Find where the given text appears and provide that cell's center as (X, Y) coordinate. 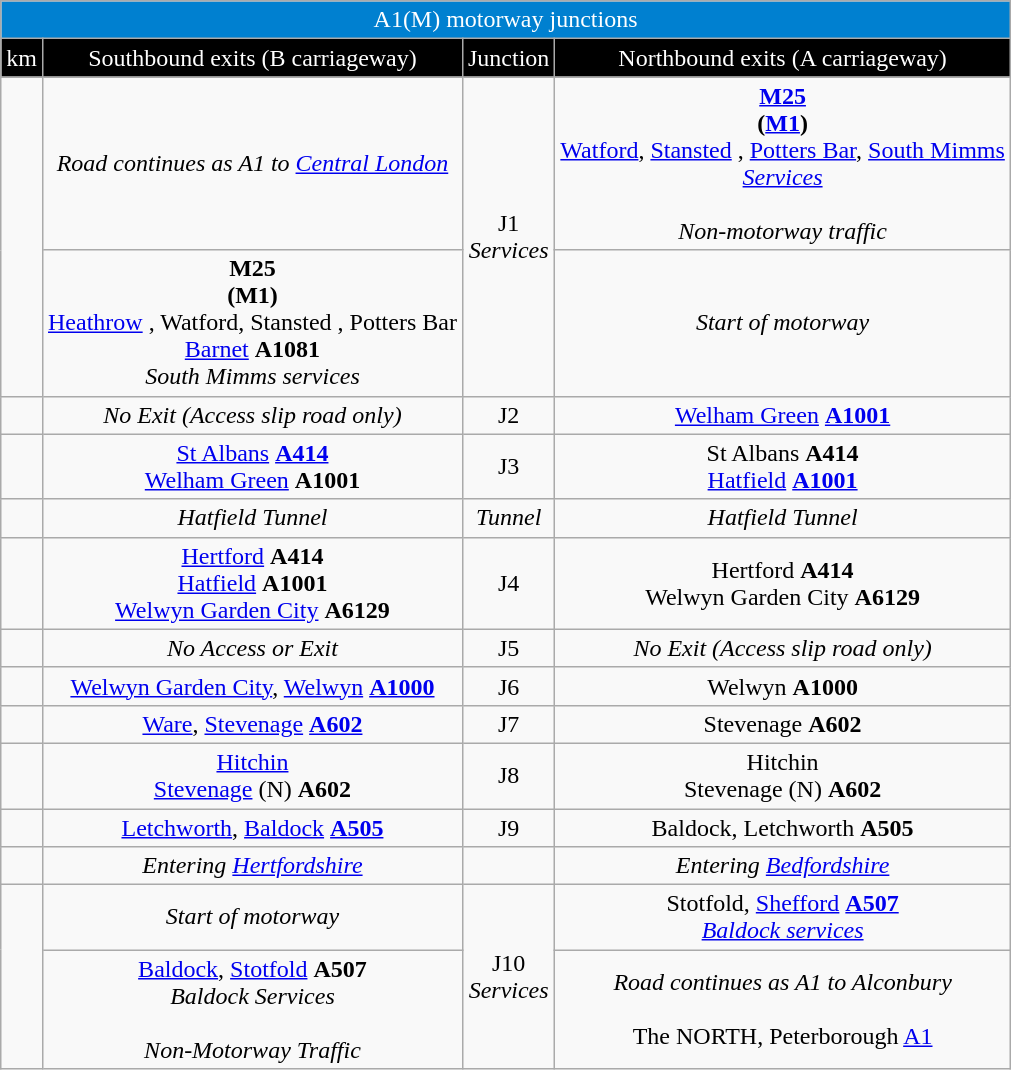
St Albans A414Hatfield A1001 (783, 466)
Southbound exits (B carriageway) (252, 58)
J3 (508, 466)
Road continues as A1 to Central London (252, 164)
Junction (508, 58)
J6 (508, 686)
Entering Bedfordshire (783, 866)
M25(M1)Heathrow , Watford, Stansted , Potters BarBarnet A1081South Mimms services (252, 323)
Ware, Stevenage A602 (252, 724)
J9 (508, 827)
J1Services (508, 236)
J2 (508, 415)
Entering Hertfordshire (252, 866)
Stevenage A602 (783, 724)
Hertford A414Welwyn Garden City A6129 (783, 583)
Road continues as A1 to AlconburyThe NORTH, Peterborough A1 (783, 1010)
J4 (508, 583)
A1(M) motorway junctions (506, 20)
km (22, 58)
Tunnel (508, 518)
Northbound exits (A carriageway) (783, 58)
Hertford A414 Hatfield A1001Welwyn Garden City A6129 (252, 583)
Welwyn A1000 (783, 686)
M25(M1)Watford, Stansted , Potters Bar, South MimmsServicesNon-motorway traffic (783, 164)
Stotfold, Shefford A507Baldock services (783, 918)
J7 (508, 724)
No Access or Exit (252, 648)
J8 (508, 776)
Welham Green A1001 (783, 415)
Letchworth, Baldock A505 (252, 827)
J5 (508, 648)
J10Services (508, 977)
St Albans A414Welham Green A1001 (252, 466)
Baldock, Letchworth A505 (783, 827)
Welwyn Garden City, Welwyn A1000 (252, 686)
Baldock, Stotfold A507Baldock ServicesNon-Motorway Traffic (252, 1010)
